Return the (x, y) coordinate for the center point of the cell that contains the specified text.  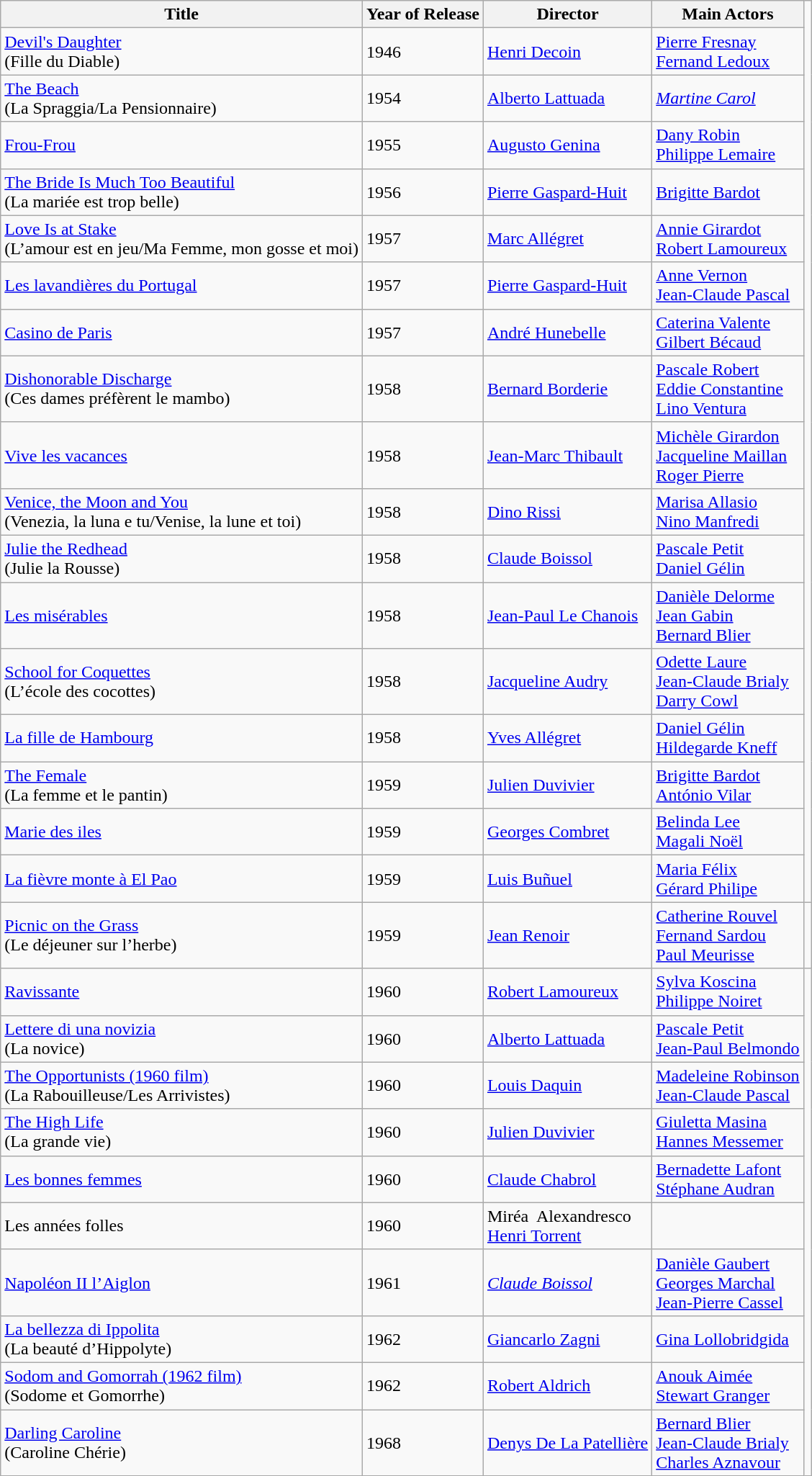
Love Is at Stake(L’amour est en jeu/Ma Femme, mon gosse et moi) (181, 239)
Casino de Paris (181, 333)
Claude Chabrol (567, 1179)
Darling Caroline(Caroline Chérie) (181, 1443)
Les années folles (181, 1225)
Michèle GirardonJacqueline MaillanRoger Pierre (728, 455)
Annie GirardotRobert Lamoureux (728, 239)
Les bonnes femmes (181, 1179)
Jacqueline Audry (567, 682)
Giancarlo Zagni (567, 1339)
Ravissante (181, 992)
The Bride Is Much Too Beautiful(La mariée est trop belle) (181, 192)
1946 (423, 52)
La fille de Hambourg (181, 739)
Anne VernonJean-Claude Pascal (728, 285)
Les lavandières du Portugal (181, 285)
Vive les vacances (181, 455)
Picnic on the Grass(Le déjeuner sur l’herbe) (181, 935)
Main Actors (728, 14)
Bernard Borderie (567, 389)
Marisa AllasioNino Manfredi (728, 511)
Robert Aldrich (567, 1385)
Pierre FresnayFernand Ledoux (728, 52)
Jean-Paul Le Chanois (567, 615)
School for Coquettes(L’école des cocottes) (181, 682)
Madeleine RobinsonJean-Claude Pascal (728, 1086)
Pascale PetitDaniel Gélin (728, 559)
Robert Lamoureux (567, 992)
Dany RobinPhilippe Lemaire (728, 145)
Marc Allégret (567, 239)
Pascale RobertEddie ConstantineLino Ventura (728, 389)
1954 (423, 98)
Les misérables (181, 615)
Bernadette LafontStéphane Audran (728, 1179)
1955 (423, 145)
Daniel GélinHildegarde Kneff (728, 739)
La fièvre monte à El Pao (181, 878)
Caterina ValenteGilbert Bécaud (728, 333)
The High Life(La grande vie) (181, 1132)
Jean-Marc Thibault (567, 455)
Yves Allégret (567, 739)
Venice, the Moon and You(Venezia, la luna e tu/Venise, la lune et toi) (181, 511)
La bellezza di Ippolita(La beauté d’Hippolyte) (181, 1339)
Jean Renoir (567, 935)
Brigitte BardotAntónio Vilar (728, 785)
Denys De La Patellière (567, 1443)
Bernard BlierJean-Claude BrialyCharles Aznavour (728, 1443)
Odette LaureJean-Claude BrialyDarry Cowl (728, 682)
Gina Lollobridgida (728, 1339)
Danièle DelormeJean GabinBernard Blier (728, 615)
Lettere di una novizia(La novice) (181, 1038)
Frou-Frou (181, 145)
Giuletta MasinaHannes Messemer (728, 1132)
Marie des iles (181, 832)
The Beach(La Spraggia/La Pensionnaire) (181, 98)
Georges Combret (567, 832)
Danièle GaubertGeorges MarchalJean-Pierre Cassel (728, 1282)
Pascale PetitJean-Paul Belmondo (728, 1038)
Year of Release (423, 14)
Augusto Genina (567, 145)
1961 (423, 1282)
Belinda LeeMagali Noël (728, 832)
André Hunebelle (567, 333)
1956 (423, 192)
Devil's Daughter(Fille du Diable) (181, 52)
Anouk AiméeStewart Granger (728, 1385)
Brigitte Bardot (728, 192)
1968 (423, 1443)
Henri Decoin (567, 52)
Napoléon II l’Aiglon (181, 1282)
Catherine RouvelFernand SardouPaul Meurisse (728, 935)
Sylva KoscinaPhilippe Noiret (728, 992)
Julie the Redhead(Julie la Rousse) (181, 559)
The Opportunists (1960 film)(La Rabouilleuse/Les Arrivistes) (181, 1086)
Louis Daquin (567, 1086)
Maria FélixGérard Philipe (728, 878)
Dishonorable Discharge(Ces dames préfèrent le mambo) (181, 389)
Sodom and Gomorrah (1962 film)(Sodome et Gomorrhe) (181, 1385)
Director (567, 14)
Luis Buñuel (567, 878)
Dino Rissi (567, 511)
Miréa AlexandrescoHenri Torrent (567, 1225)
Title (181, 14)
Martine Carol (728, 98)
The Female(La femme et le pantin) (181, 785)
